Find where the given text appears and provide that cell's center as [x, y] coordinate. 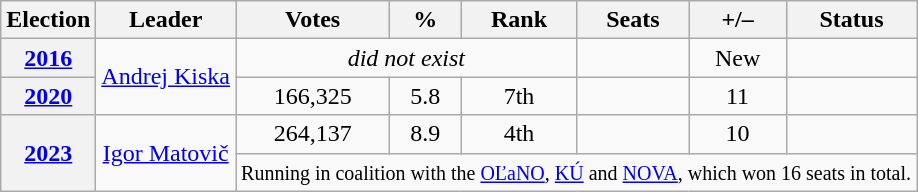
7th [519, 96]
Status [851, 20]
2020 [48, 96]
did not exist [407, 58]
Leader [166, 20]
5.8 [426, 96]
Running in coalition with the OĽaNO, KÚ and NOVA, which won 16 seats in total. [576, 172]
8.9 [426, 134]
New [738, 58]
Seats [633, 20]
2016 [48, 58]
10 [738, 134]
Election [48, 20]
Andrej Kiska [166, 77]
Rank [519, 20]
4th [519, 134]
% [426, 20]
11 [738, 96]
264,137 [313, 134]
2023 [48, 153]
Igor Matovič [166, 153]
+/– [738, 20]
166,325 [313, 96]
Votes [313, 20]
